Find where the given text appears and provide that cell's center as (x, y) coordinate. 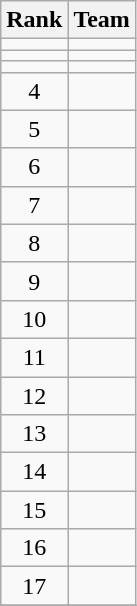
8 (34, 243)
11 (34, 357)
14 (34, 472)
9 (34, 281)
Rank (34, 20)
5 (34, 129)
15 (34, 510)
13 (34, 434)
4 (34, 91)
16 (34, 548)
12 (34, 395)
Team (102, 20)
10 (34, 319)
6 (34, 167)
17 (34, 586)
7 (34, 205)
